Return (X, Y) of the center of cell containing provided text 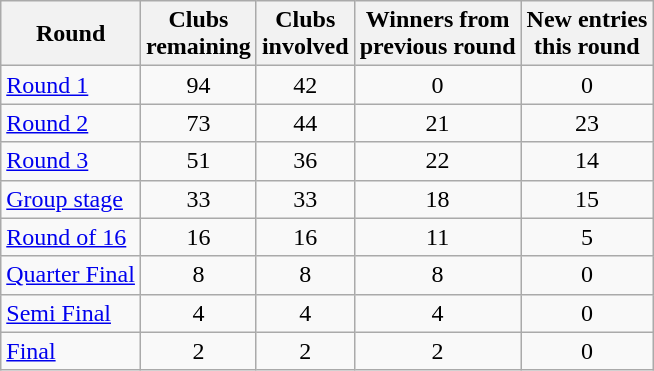
Round (71, 34)
Winners fromprevious round (438, 34)
Round 1 (71, 85)
Final (71, 351)
44 (305, 123)
15 (587, 199)
Group stage (71, 199)
Round of 16 (71, 237)
22 (438, 161)
51 (198, 161)
21 (438, 123)
Quarter Final (71, 275)
42 (305, 85)
Clubsremaining (198, 34)
New entriesthis round (587, 34)
11 (438, 237)
14 (587, 161)
36 (305, 161)
Clubsinvolved (305, 34)
Round 3 (71, 161)
73 (198, 123)
23 (587, 123)
18 (438, 199)
Semi Final (71, 313)
94 (198, 85)
5 (587, 237)
Round 2 (71, 123)
